Find where the given text appears and provide that cell's center as [x, y] coordinate. 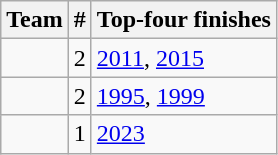
# [80, 20]
1995, 1999 [184, 96]
1 [80, 134]
Team [35, 20]
Top-four finishes [184, 20]
2023 [184, 134]
2011, 2015 [184, 58]
